Return the [x, y] coordinate for the center point of the cell that contains the specified text.  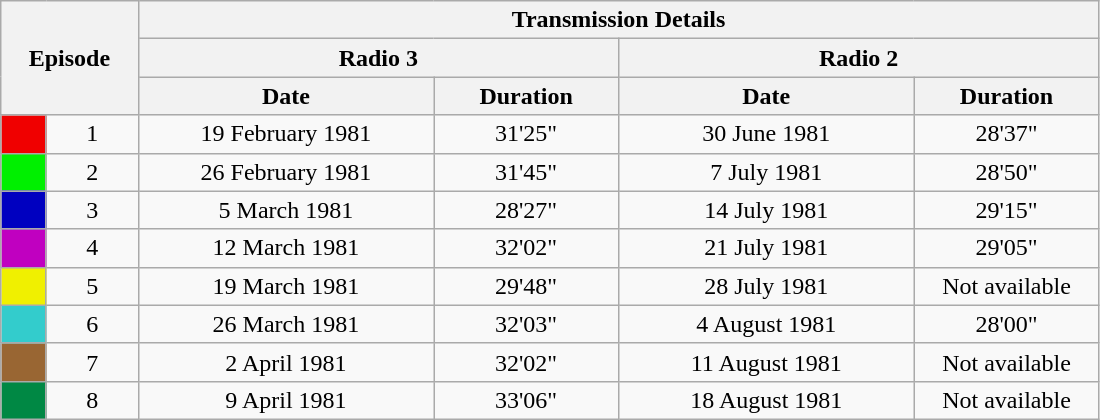
5 March 1981 [286, 210]
31'45" [526, 172]
3 [92, 210]
29'15" [1006, 210]
2 April 1981 [286, 362]
7 [92, 362]
26 March 1981 [286, 324]
29'05" [1006, 248]
14 July 1981 [766, 210]
30 June 1981 [766, 134]
28'50" [1006, 172]
Transmission Details [618, 20]
12 March 1981 [286, 248]
18 August 1981 [766, 400]
2 [92, 172]
8 [92, 400]
11 August 1981 [766, 362]
31'25" [526, 134]
Radio 3 [378, 58]
19 March 1981 [286, 286]
28'37" [1006, 134]
28'27" [526, 210]
7 July 1981 [766, 172]
33'06" [526, 400]
4 August 1981 [766, 324]
29'48" [526, 286]
9 April 1981 [286, 400]
4 [92, 248]
26 February 1981 [286, 172]
Episode [70, 58]
1 [92, 134]
28'00" [1006, 324]
Radio 2 [858, 58]
21 July 1981 [766, 248]
6 [92, 324]
5 [92, 286]
32'03" [526, 324]
19 February 1981 [286, 134]
28 July 1981 [766, 286]
